Scan for the cell matching the given text and deliver its (X, Y) coordinate at center. 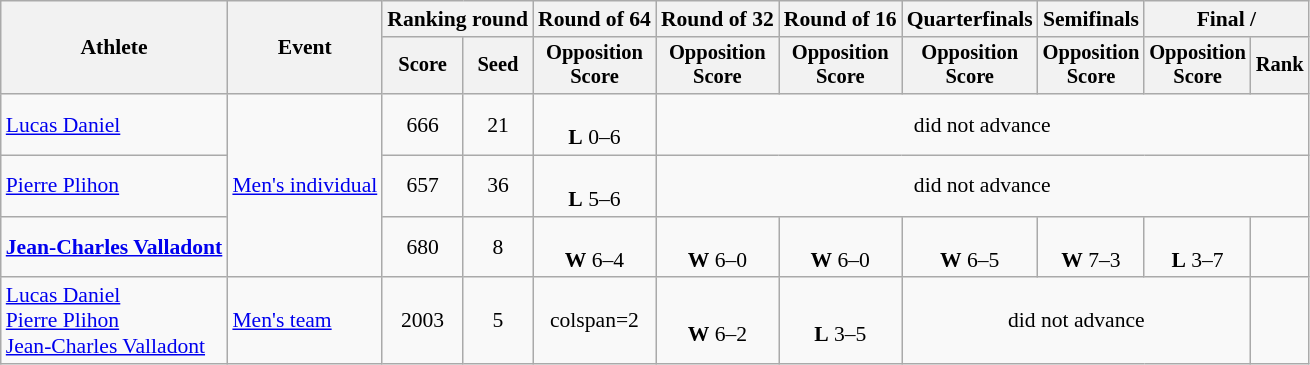
Lucas DanielPierre PlihonJean-Charles Valladont (114, 322)
L 3–5 (840, 322)
8 (498, 248)
657 (422, 186)
21 (498, 124)
2003 (422, 322)
L 5–6 (594, 186)
W 6–2 (718, 322)
Ranking round (458, 19)
Quarterfinals (970, 19)
W 7–3 (1092, 248)
Rank (1280, 66)
Seed (498, 66)
5 (498, 322)
Event (304, 48)
L 0–6 (594, 124)
L 3–7 (1198, 248)
Round of 64 (594, 19)
680 (422, 248)
W 6–5 (970, 248)
Round of 16 (840, 19)
Pierre Plihon (114, 186)
Athlete (114, 48)
Men's individual (304, 186)
colspan=2 (594, 322)
36 (498, 186)
Semifinals (1092, 19)
Lucas Daniel (114, 124)
Jean-Charles Valladont (114, 248)
Round of 32 (718, 19)
W 6–4 (594, 248)
666 (422, 124)
Final / (1226, 19)
Men's team (304, 322)
Score (422, 66)
